Scan for the cell matching the given text and deliver its (x, y) coordinate at center. 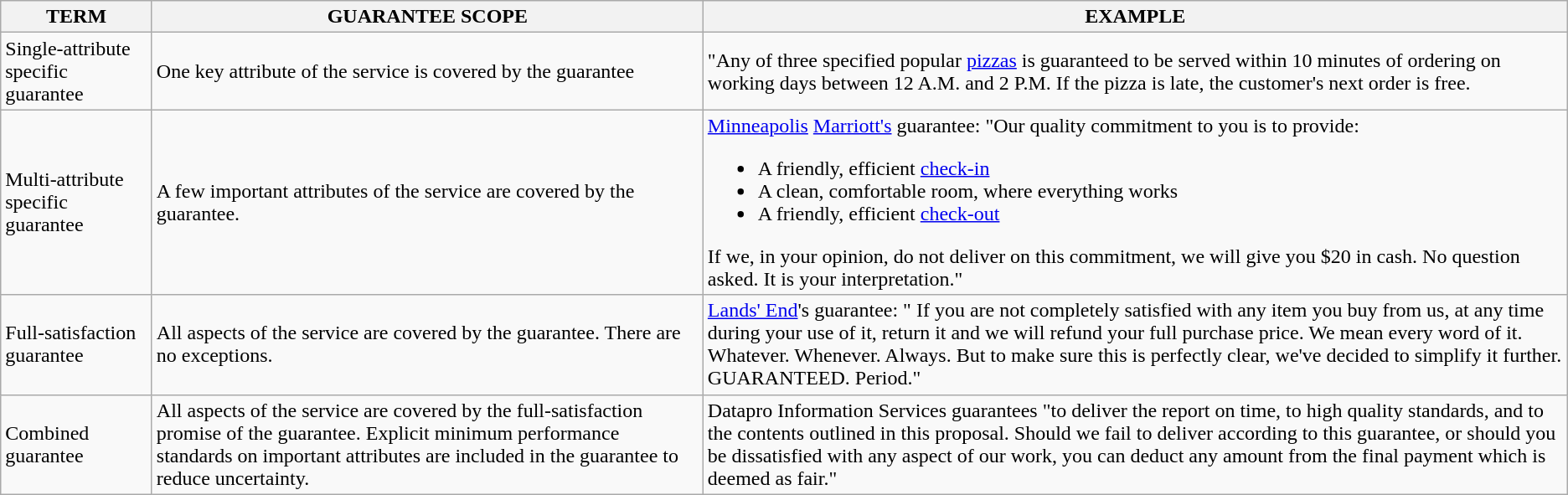
A few important attributes of the service are covered by the guarantee. (427, 203)
All aspects of the service are covered by the guarantee. There are no exceptions. (427, 345)
Combined guarantee (77, 444)
EXAMPLE (1135, 17)
Single-attribute specific guarantee (77, 71)
Full-satisfaction guarantee (77, 345)
One key attribute of the service is covered by the guarantee (427, 71)
Multi-attribute specific guarantee (77, 203)
GUARANTEE SCOPE (427, 17)
TERM (77, 17)
